Output the (x, y) coordinate of the center of the cell containing the given text.  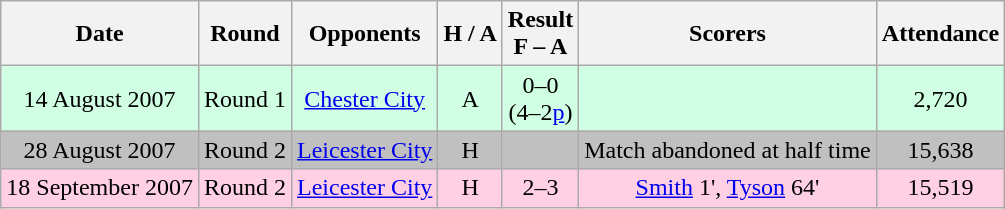
Attendance (940, 34)
14 August 2007 (100, 98)
A (470, 98)
Chester City (365, 98)
2,720 (940, 98)
ResultF – A (540, 34)
Round 1 (244, 98)
Date (100, 34)
Round (244, 34)
0–0(4–2p) (540, 98)
Match abandoned at half time (728, 150)
Smith 1', Tyson 64' (728, 188)
Scorers (728, 34)
Opponents (365, 34)
2–3 (540, 188)
H / A (470, 34)
15,638 (940, 150)
15,519 (940, 188)
18 September 2007 (100, 188)
28 August 2007 (100, 150)
